Return (X, Y) of the center of cell containing provided text 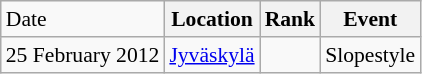
Event (370, 19)
Slopestyle (370, 55)
25 February 2012 (83, 55)
Jyväskylä (212, 55)
Location (212, 19)
Rank (290, 19)
Date (83, 19)
